Determine the [x, y] coordinate at the center of the cell enclosing the given text.  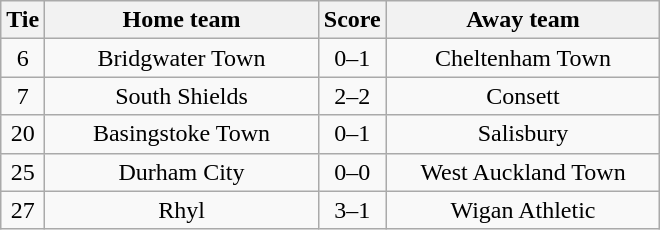
7 [23, 96]
Cheltenham Town [523, 58]
6 [23, 58]
Durham City [182, 172]
0–0 [352, 172]
Home team [182, 20]
West Auckland Town [523, 172]
Bridgwater Town [182, 58]
27 [23, 210]
Away team [523, 20]
Tie [23, 20]
2–2 [352, 96]
Basingstoke Town [182, 134]
Consett [523, 96]
Wigan Athletic [523, 210]
Salisbury [523, 134]
20 [23, 134]
3–1 [352, 210]
Score [352, 20]
Rhyl [182, 210]
South Shields [182, 96]
25 [23, 172]
